Scan for the cell matching the given text and deliver its (X, Y) coordinate at center. 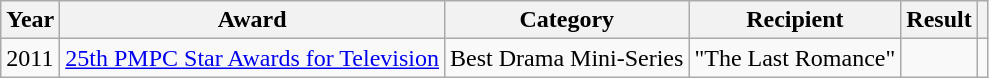
Category (567, 20)
"The Last Romance" (795, 58)
2011 (30, 58)
Year (30, 20)
25th PMPC Star Awards for Television (252, 58)
Recipient (795, 20)
Result (939, 20)
Award (252, 20)
Best Drama Mini-Series (567, 58)
